Locate the cell with the specified text and output its (X, Y) center coordinate. 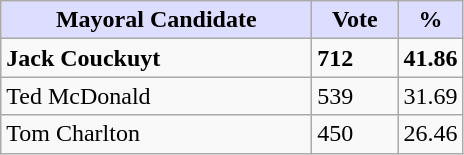
539 (355, 96)
Ted McDonald (156, 96)
31.69 (430, 96)
Mayoral Candidate (156, 20)
41.86 (430, 58)
Vote (355, 20)
712 (355, 58)
450 (355, 134)
26.46 (430, 134)
Tom Charlton (156, 134)
Jack Couckuyt (156, 58)
% (430, 20)
